Search for the cell housing the specified text and yield its [x, y] center coordinate. 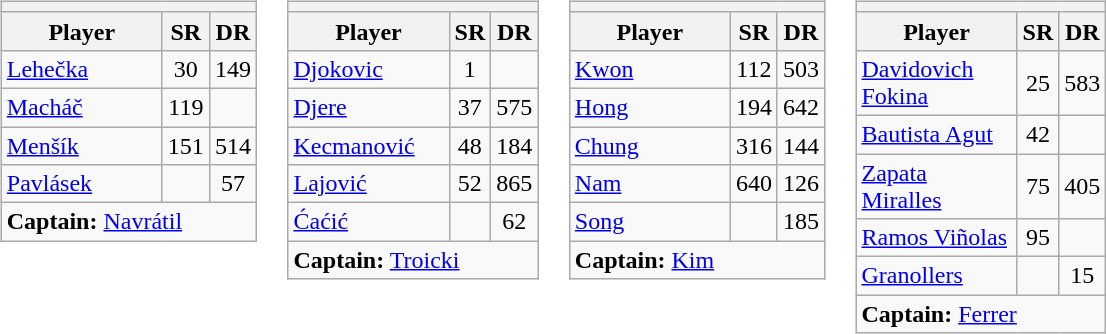
Djokovic [368, 69]
126 [800, 184]
15 [1082, 276]
Menšík [82, 145]
514 [232, 145]
95 [1038, 238]
Captain: Kim [696, 260]
Bautista Agut [936, 134]
575 [514, 107]
194 [754, 107]
Ramos Viñolas [936, 238]
Kecmanović [368, 145]
Captain: Troicki [413, 260]
1 [470, 69]
316 [754, 145]
Song [650, 222]
Kwon [650, 69]
25 [1038, 82]
184 [514, 145]
Lajović [368, 184]
Pavlásek [82, 184]
Chung [650, 145]
119 [186, 107]
405 [1082, 186]
149 [232, 69]
37 [470, 107]
30 [186, 69]
Granollers [936, 276]
640 [754, 184]
Macháč [82, 107]
583 [1082, 82]
Captain: Navrátil [128, 222]
642 [800, 107]
503 [800, 69]
185 [800, 222]
151 [186, 145]
Hong [650, 107]
Lehečka [82, 69]
57 [232, 184]
Djere [368, 107]
Captain: Ferrer [981, 314]
865 [514, 184]
75 [1038, 186]
62 [514, 222]
Nam [650, 184]
42 [1038, 134]
144 [800, 145]
Zapata Miralles [936, 186]
112 [754, 69]
Davidovich Fokina [936, 82]
48 [470, 145]
52 [470, 184]
Ćaćić [368, 222]
